Pinpoint the cell where the given text exists, returning its [X, Y] midpoint coordinate. 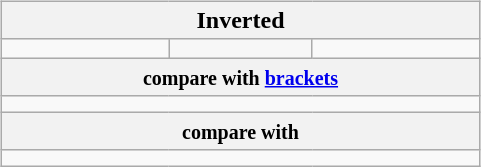
compare with brackets [240, 77]
Inverted [240, 20]
compare with [240, 131]
